Find where the given text appears and provide that cell's center as [x, y] coordinate. 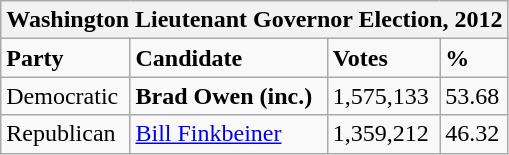
Votes [383, 58]
53.68 [474, 96]
Party [66, 58]
Bill Finkbeiner [228, 134]
Candidate [228, 58]
Brad Owen (inc.) [228, 96]
46.32 [474, 134]
Republican [66, 134]
% [474, 58]
Washington Lieutenant Governor Election, 2012 [254, 20]
Democratic [66, 96]
1,575,133 [383, 96]
1,359,212 [383, 134]
